Return (x, y) of the center of cell containing provided text 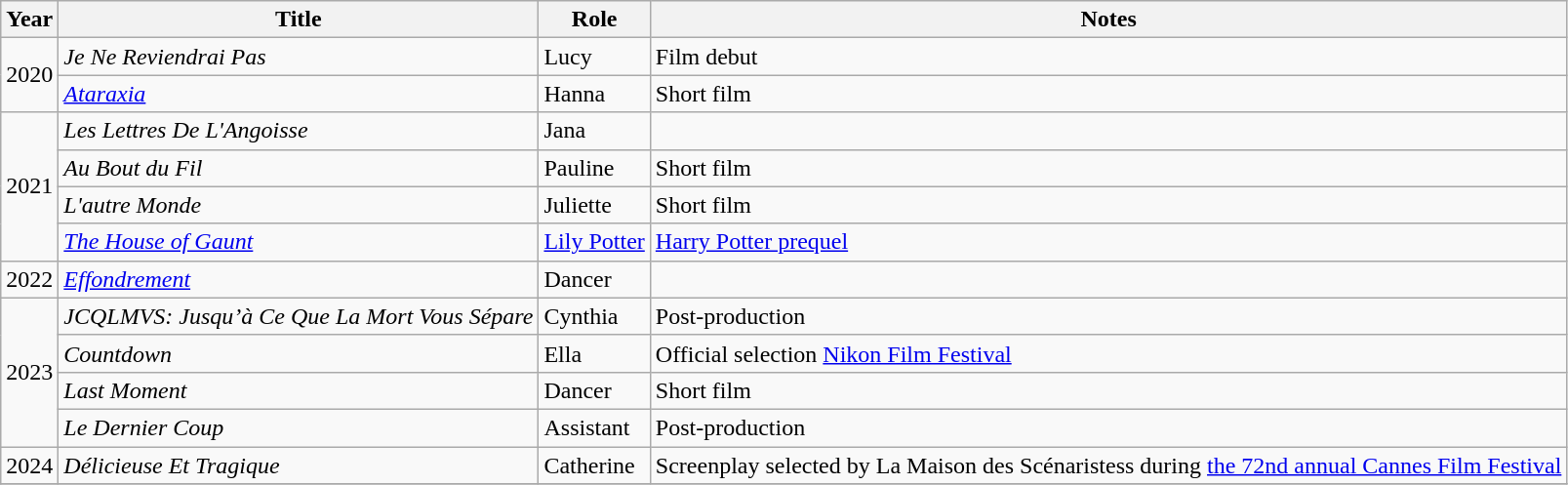
Le Dernier Coup (299, 427)
Ataraxia (299, 94)
Lily Potter (594, 242)
Délicieuse Et Tragique (299, 465)
Official selection Nikon Film Festival (1108, 353)
JCQLMVS: Jusqu’à Ce Que La Mort Vous Sépare (299, 316)
Аssistant (594, 427)
Screenplay selected by La Maison des Scénaristess during the 72nd annual Cannes Film Festival (1108, 465)
Countdown (299, 353)
Je Ne Reviendrai Pas (299, 57)
Title (299, 20)
Juliette (594, 205)
Catherine (594, 465)
The House of Gaunt (299, 242)
2024 (29, 465)
Notes (1108, 20)
Les Lettres De L'Angoisse (299, 131)
Role (594, 20)
L'autre Monde (299, 205)
Jana (594, 131)
2020 (29, 75)
2021 (29, 186)
Au Bout du Fil (299, 168)
Hanna (594, 94)
2022 (29, 279)
Cynthia (594, 316)
Ella (594, 353)
Year (29, 20)
Harry Potter prequel (1108, 242)
Film debut (1108, 57)
Last Moment (299, 390)
Pauline (594, 168)
Lucy (594, 57)
Effondrement (299, 279)
2023 (29, 372)
